From the cell containing the given text, extract its center point as (X, Y) coordinate. 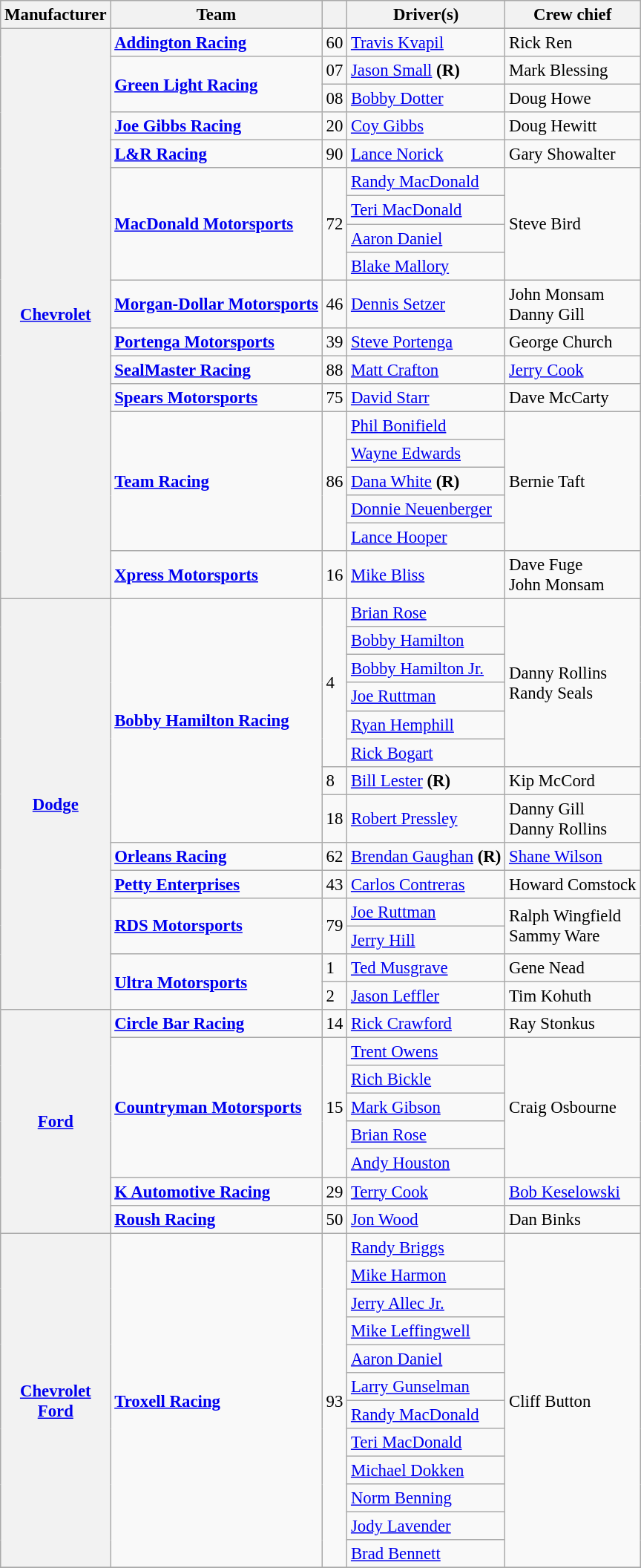
Team (217, 15)
Dave McCarty (573, 398)
Circle Bar Racing (217, 1024)
Petty Enterprises (217, 884)
Bobby Hamilton (426, 641)
Doug Howe (573, 99)
Bobby Hamilton Racing (217, 721)
Rick Bogart (426, 753)
Gene Nead (573, 968)
Phil Bonifield (426, 425)
Craig Osbourne (573, 1108)
Troxell Racing (217, 1400)
Mark Gibson (426, 1108)
RDS Motorsports (217, 927)
Mark Blessing (573, 71)
Mike Harmon (426, 1275)
Addington Racing (217, 43)
Coy Gibbs (426, 126)
15 (334, 1108)
Tim Kohuth (573, 996)
Jason Leffler (426, 996)
Brad Bennett (426, 1554)
George Church (573, 342)
Rick Ren (573, 43)
20 (334, 126)
75 (334, 398)
Ryan Hemphill (426, 725)
K Automotive Racing (217, 1192)
Bernie Taft (573, 481)
Portenga Motorsports (217, 342)
Jerry Hill (426, 940)
Shane Wilson (573, 857)
Bill Lester (R) (426, 780)
50 (334, 1219)
Lance Hooper (426, 538)
29 (334, 1192)
Manufacturer (56, 15)
07 (334, 71)
Norm Benning (426, 1498)
Matt Crafton (426, 370)
Blake Mallory (426, 266)
Steve Bird (573, 223)
Lance Norick (426, 154)
46 (334, 304)
Crew chief (573, 15)
4 (334, 683)
Danny Gill Danny Rollins (573, 818)
43 (334, 884)
Xpress Motorsports (217, 575)
Jerry Allec Jr. (426, 1303)
Orleans Racing (217, 857)
18 (334, 818)
Bobby Dotter (426, 99)
16 (334, 575)
Team Racing (217, 481)
Brendan Gaughan (R) (426, 857)
Wayne Edwards (426, 454)
Gary Showalter (573, 154)
8 (334, 780)
Jerry Cook (573, 370)
Steve Portenga (426, 342)
08 (334, 99)
Rich Bickle (426, 1079)
1 (334, 968)
60 (334, 43)
Ford (56, 1121)
Dana White (R) (426, 481)
79 (334, 927)
Mike Bliss (426, 575)
Donnie Neuenberger (426, 509)
Carlos Contreras (426, 884)
Trent Owens (426, 1052)
Spears Motorsports (217, 398)
Randy Briggs (426, 1247)
62 (334, 857)
Dave Fuge John Monsam (573, 575)
Danny Rollins Randy Seals (573, 683)
Chevrolet Ford (56, 1400)
Doug Hewitt (573, 126)
93 (334, 1400)
Michael Dokken (426, 1471)
Bob Keselowski (573, 1192)
Dennis Setzer (426, 304)
Rick Crawford (426, 1024)
Larry Gunselman (426, 1387)
MacDonald Motorsports (217, 223)
86 (334, 481)
39 (334, 342)
Green Light Racing (217, 85)
Countryman Motorsports (217, 1108)
Roush Racing (217, 1219)
72 (334, 223)
Andy Houston (426, 1163)
SealMaster Racing (217, 370)
Ultra Motorsports (217, 981)
Bobby Hamilton Jr. (426, 669)
Dodge (56, 805)
Driver(s) (426, 15)
2 (334, 996)
Mike Leffingwell (426, 1331)
Howard Comstock (573, 884)
Jason Small (R) (426, 71)
Joe Gibbs Racing (217, 126)
Travis Kvapil (426, 43)
Kip McCord (573, 780)
Chevrolet (56, 314)
Dan Binks (573, 1219)
88 (334, 370)
Cliff Button (573, 1400)
Ray Stonkus (573, 1024)
David Starr (426, 398)
90 (334, 154)
John Monsam Danny Gill (573, 304)
Jon Wood (426, 1219)
Ted Musgrave (426, 968)
L&R Racing (217, 154)
Ralph Wingfield Sammy Ware (573, 927)
Morgan-Dollar Motorsports (217, 304)
14 (334, 1024)
Jody Lavender (426, 1526)
Terry Cook (426, 1192)
Robert Pressley (426, 818)
